Detect which cell encompasses the target text, then output its [X, Y] center coordinate. 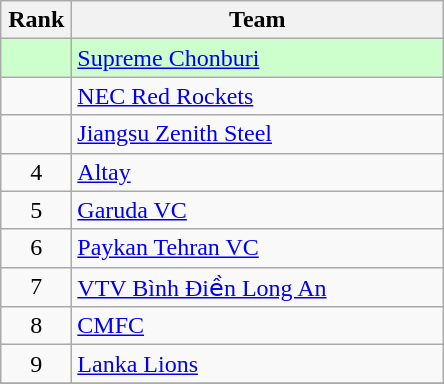
Rank [36, 20]
Garuda VC [258, 210]
CMFC [258, 326]
Supreme Chonburi [258, 58]
4 [36, 172]
Paykan Tehran VC [258, 248]
Jiangsu Zenith Steel [258, 134]
5 [36, 210]
Lanka Lions [258, 364]
6 [36, 248]
7 [36, 287]
NEC Red Rockets [258, 96]
Team [258, 20]
VTV Bình Điền Long An [258, 287]
8 [36, 326]
Altay [258, 172]
9 [36, 364]
